Detect which cell encompasses the target text, then output its [X, Y] center coordinate. 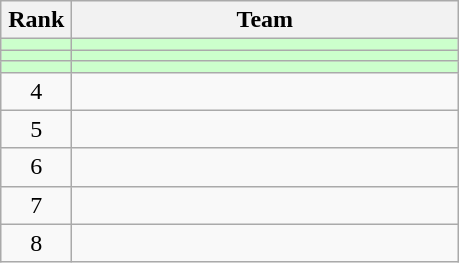
5 [36, 129]
8 [36, 243]
Rank [36, 20]
6 [36, 167]
7 [36, 205]
Team [265, 20]
4 [36, 91]
